Capture the cell that displays the provided text and extract its [X, Y] central coordinate. 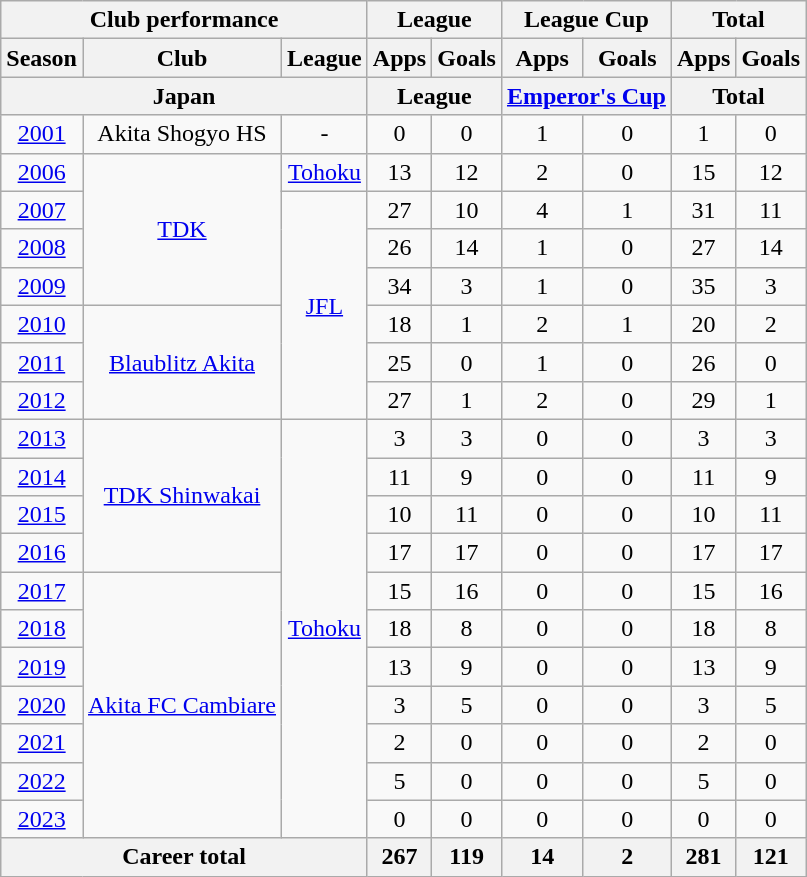
Akita Shogyo HS [182, 134]
2023 [42, 819]
121 [771, 857]
2008 [42, 248]
TDK [182, 229]
29 [703, 400]
2010 [42, 324]
2020 [42, 705]
2001 [42, 134]
TDK Shinwakai [182, 495]
2014 [42, 477]
Season [42, 58]
281 [703, 857]
2006 [42, 172]
20 [703, 324]
4 [542, 210]
25 [399, 362]
Club [182, 58]
2013 [42, 438]
2016 [42, 553]
2019 [42, 667]
119 [467, 857]
Career total [184, 857]
2021 [42, 743]
35 [703, 286]
2015 [42, 515]
2017 [42, 591]
League Cup [586, 20]
267 [399, 857]
2011 [42, 362]
31 [703, 210]
- [325, 134]
2009 [42, 286]
34 [399, 286]
Blaublitz Akita [182, 362]
JFL [325, 305]
2018 [42, 629]
Akita FC Cambiare [182, 705]
2012 [42, 400]
2007 [42, 210]
Emperor's Cup [586, 96]
Japan [184, 96]
Club performance [184, 20]
2022 [42, 781]
